From the cell containing the given text, extract its center point as [X, Y] coordinate. 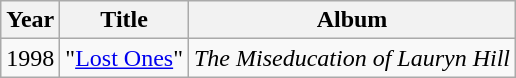
"Lost Ones" [124, 58]
Album [352, 20]
Title [124, 20]
Year [30, 20]
1998 [30, 58]
The Miseducation of Lauryn Hill [352, 58]
